Identify which cell holds the provided text, then report its (X, Y) central coordinate. 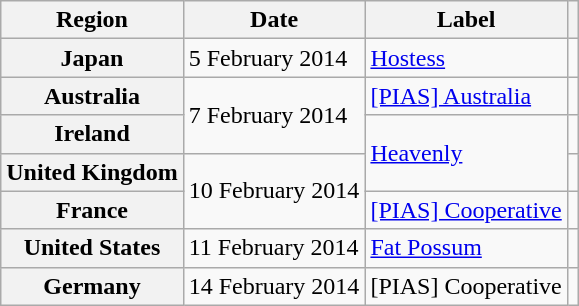
Australia (92, 96)
Japan (92, 58)
Hostess (466, 58)
[PIAS] Australia (466, 96)
United Kingdom (92, 172)
France (92, 210)
Heavenly (466, 153)
Ireland (92, 134)
Region (92, 20)
Germany (92, 286)
United States (92, 248)
5 February 2014 (274, 58)
Label (466, 20)
Date (274, 20)
10 February 2014 (274, 191)
7 February 2014 (274, 115)
11 February 2014 (274, 248)
14 February 2014 (274, 286)
Fat Possum (466, 248)
